Output the (x, y) coordinate of the center of the cell containing the given text.  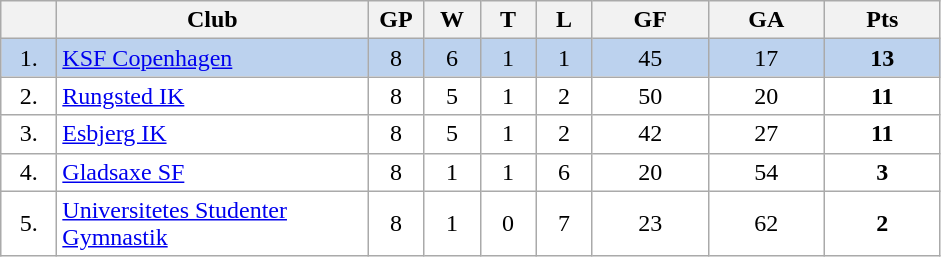
2. (29, 96)
62 (766, 224)
1. (29, 58)
Club (212, 20)
Gladsaxe SF (212, 172)
42 (650, 134)
5. (29, 224)
W (452, 20)
54 (766, 172)
3 (882, 172)
17 (766, 58)
50 (650, 96)
Esbjerg IK (212, 134)
GA (766, 20)
Pts (882, 20)
13 (882, 58)
Universitetes Studenter Gymnastik (212, 224)
7 (564, 224)
Rungsted IK (212, 96)
3. (29, 134)
0 (508, 224)
GF (650, 20)
T (508, 20)
45 (650, 58)
KSF Copenhagen (212, 58)
23 (650, 224)
GP (396, 20)
L (564, 20)
4. (29, 172)
27 (766, 134)
